Capture the cell that displays the provided text and extract its (x, y) central coordinate. 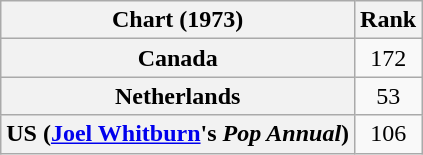
Chart (1973) (178, 20)
US (Joel Whitburn's Pop Annual) (178, 134)
106 (388, 134)
Netherlands (178, 96)
Canada (178, 58)
53 (388, 96)
Rank (388, 20)
172 (388, 58)
